Return (X, Y) of the center of cell containing provided text 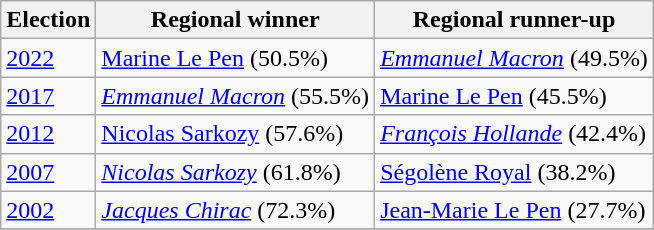
Marine Le Pen (50.5%) (236, 58)
Election (48, 20)
2017 (48, 96)
2002 (48, 210)
Emmanuel Macron (49.5%) (514, 58)
2012 (48, 134)
Regional runner-up (514, 20)
Nicolas Sarkozy (61.8%) (236, 172)
Jacques Chirac (72.3%) (236, 210)
Jean-Marie Le Pen (27.7%) (514, 210)
Marine Le Pen (45.5%) (514, 96)
Ségolène Royal (38.2%) (514, 172)
Emmanuel Macron (55.5%) (236, 96)
2022 (48, 58)
2007 (48, 172)
Nicolas Sarkozy (57.6%) (236, 134)
François Hollande (42.4%) (514, 134)
Regional winner (236, 20)
